Extract the (x, y) coordinate from the center of the cell holding the provided text.  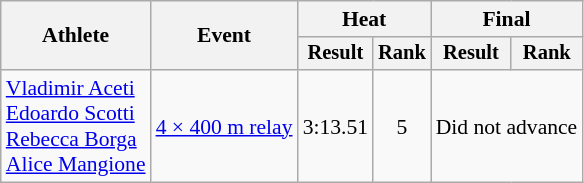
4 × 400 m relay (224, 126)
3:13.51 (336, 126)
Athlete (76, 36)
Vladimir AcetiEdoardo ScottiRebecca BorgaAlice Mangione (76, 126)
Final (507, 19)
Event (224, 36)
Heat (364, 19)
Did not advance (507, 126)
5 (402, 126)
